Identify which cell holds the provided text, then report its (X, Y) central coordinate. 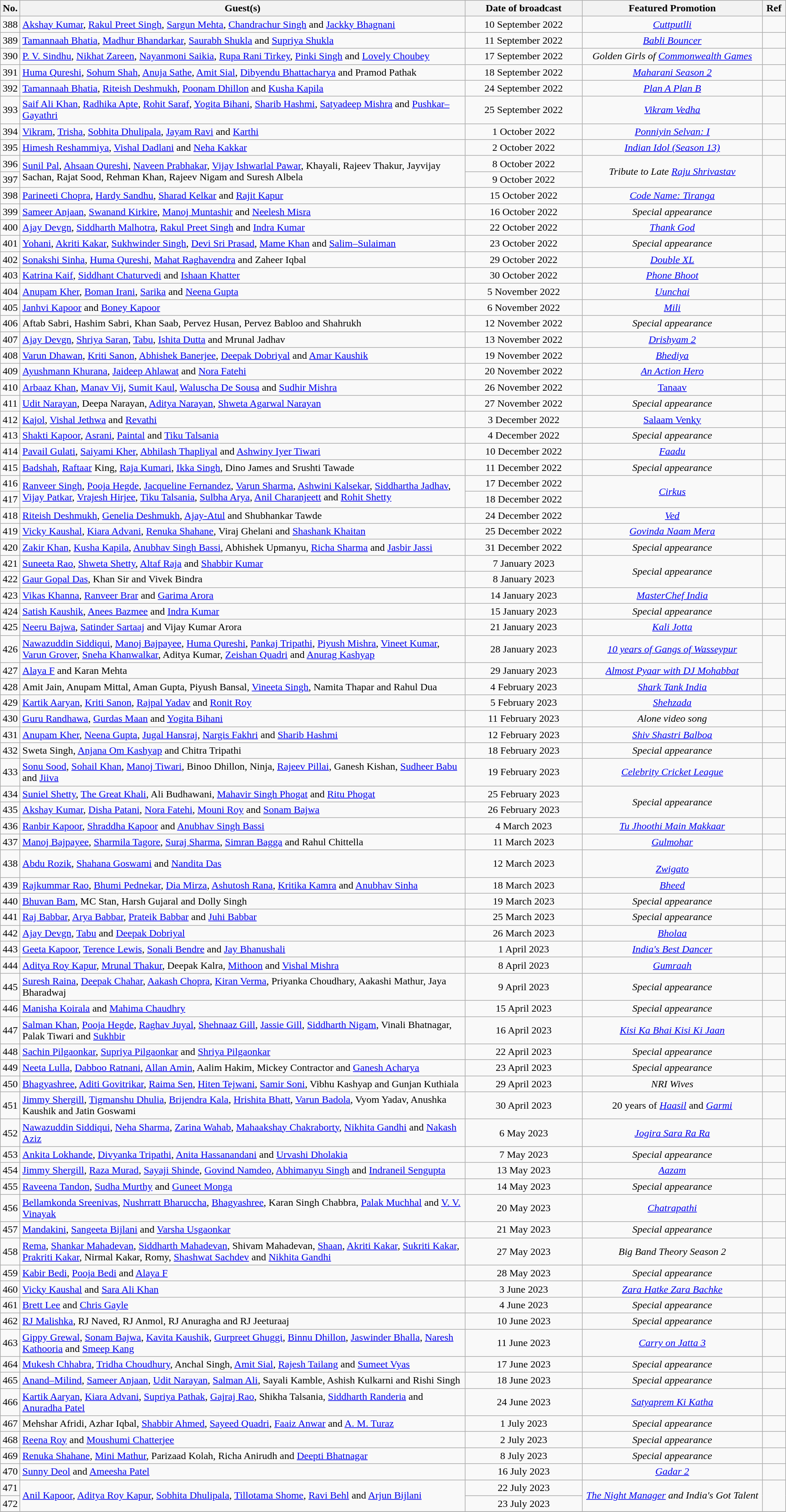
13 May 2023 (523, 1170)
6 November 2022 (523, 308)
467 (10, 1424)
11 September 2022 (523, 40)
Saif Ali Khan, Radhika Apte, Rohit Saraf, Yogita Bihani, Sharib Hashmi, Satyadeep Mishra and Pushkar–Gayathri (243, 110)
Rajkummar Rao, Bhumi Pednekar, Dia Mirza, Ashutosh Rana, Kritika Kamra and Anubhav Sinha (243, 885)
Salaam Venky (672, 419)
Vicky Kaushal and Sara Ali Khan (243, 1289)
7 January 2023 (523, 563)
409 (10, 371)
468 (10, 1440)
453 (10, 1154)
462 (10, 1321)
469 (10, 1456)
Anil Kapoor, Aditya Roy Kapur, Sobhita Dhulipala, Tillotama Shome, Ravi Behl and Arjun Bijlani (243, 1496)
18 December 2022 (523, 500)
21 May 2023 (523, 1230)
3 June 2023 (523, 1289)
24 September 2022 (523, 88)
11 December 2022 (523, 468)
16 October 2022 (523, 211)
Bheed (672, 885)
29 January 2023 (523, 671)
An Action Hero (672, 371)
8 April 2023 (523, 965)
460 (10, 1289)
Raj Babbar, Arya Babbar, Prateik Babbar and Juhi Babbar (243, 917)
India's Best Dancer (672, 949)
Vicky Kaushal, Kiara Advani, Renuka Shahane, Viraj Ghelani and Shashank Khaitan (243, 531)
Ajay Devgn, Shriya Saran, Tabu, Ishita Dutta and Mrunal Jadhav (243, 339)
397 (10, 179)
470 (10, 1472)
8 January 2023 (523, 579)
Satyaprem Ki Katha (672, 1402)
433 (10, 772)
20 November 2022 (523, 371)
389 (10, 40)
18 June 2023 (523, 1381)
455 (10, 1186)
441 (10, 917)
465 (10, 1381)
Sachin Pilgaonkar, Supriya Pilgaonkar and Shriya Pilgaonkar (243, 1052)
Faadu (672, 451)
Alaya F and Karan Mehta (243, 671)
419 (10, 531)
Suneeta Rao, Shweta Shetty, Altaf Raja and Shabbir Kumar (243, 563)
Abdu Rozik, Shahana Goswami and Nandita Das (243, 864)
417 (10, 500)
Badshah, Raftaar King, Raja Kumari, Ikka Singh, Dino James and Srushti Tawade (243, 468)
423 (10, 595)
Ajay Devgn, Siddharth Malhotra, Rakul Preet Singh and Indra Kumar (243, 228)
21 January 2023 (523, 627)
Kajol, Vishal Jethwa and Revathi (243, 419)
Ajay Devgn, Tabu and Deepak Dobriyal (243, 933)
403 (10, 276)
413 (10, 435)
Janhvi Kapoor and Boney Kapoor (243, 308)
430 (10, 718)
Shark Tank India (672, 686)
Sonakshi Sinha, Huma Qureshi, Mahat Raghavendra and Zaheer Iqbal (243, 260)
Anupam Kher, Neena Gupta, Jugal Hansraj, Nargis Fakhri and Sharib Hashmi (243, 735)
434 (10, 794)
Golden Girls of Commonwealth Games (672, 56)
Vikas Khanna, Ranveer Brar and Garima Arora (243, 595)
Celebrity Cricket League (672, 772)
Vikram, Trisha, Sobhita Dhulipala, Jayam Ravi and Karthi (243, 131)
466 (10, 1402)
457 (10, 1230)
442 (10, 933)
25 December 2022 (523, 531)
Zara Hatke Zara Bachke (672, 1289)
428 (10, 686)
12 March 2023 (523, 864)
Salman Khan, Pooja Hegde, Raghav Juyal, Shehnaaz Gill, Jassie Gill, Siddharth Nigam, Vinali Bhatnagar, Palak Tiwari and Sukhbir (243, 1030)
Cuttputlli (672, 24)
25 March 2023 (523, 917)
Ankita Lokhande, Divyanka Tripathi, Anita Hassanandani and Urvashi Dholakia (243, 1154)
Suniel Shetty, The Great Khali, Ali Budhawani, Mahavir Singh Phogat and Ritu Phogat (243, 794)
412 (10, 419)
435 (10, 810)
Ranbir Kapoor, Shraddha Kapoor and Anubhav Singh Bassi (243, 826)
24 December 2022 (523, 515)
Akshay Kumar, Rakul Preet Singh, Sargun Mehta, Chandrachur Singh and Jackky Bhagnani (243, 24)
Manisha Koirala and Mahima Chaudhry (243, 1008)
420 (10, 547)
Renuka Shahane, Mini Mathur, Parizaad Kolah, Richa Anirudh and Deepti Bhatnagar (243, 1456)
1 July 2023 (523, 1424)
Kartik Aaryan, Kriti Sanon, Rajpal Yadav and Ronit Roy (243, 702)
1 October 2022 (523, 131)
Mili (672, 308)
390 (10, 56)
Guru Randhawa, Gurdas Maan and Yogita Bihani (243, 718)
Yohani, Akriti Kakar, Sukhwinder Singh, Devi Sri Prasad, Mame Khan and Salim–Sulaiman (243, 244)
410 (10, 387)
19 November 2022 (523, 355)
Uunchai (672, 292)
Neeru Bajwa, Satinder Sartaaj and Vijay Kumar Arora (243, 627)
5 February 2023 (523, 702)
431 (10, 735)
9 October 2022 (523, 179)
Gumraah (672, 965)
22 April 2023 (523, 1052)
14 January 2023 (523, 595)
396 (10, 163)
1 April 2023 (523, 949)
426 (10, 649)
Udit Narayan, Deepa Narayan, Aditya Narayan, Shweta Agarwal Narayan (243, 403)
Tu Jhoothi Main Makkaar (672, 826)
Katrina Kaif, Siddhant Chaturvedi and Ishaan Khatter (243, 276)
26 February 2023 (523, 810)
Anupam Kher, Boman Irani, Sarika and Neena Gupta (243, 292)
392 (10, 88)
448 (10, 1052)
10 December 2022 (523, 451)
20 years of Haasil and Garmi (672, 1106)
456 (10, 1208)
18 March 2023 (523, 885)
Himesh Reshammiya, Vishal Dadlani and Neha Kakkar (243, 147)
Indian Idol (Season 13) (672, 147)
Carry on Jatta 3 (672, 1343)
421 (10, 563)
Vikram Vedha (672, 110)
429 (10, 702)
Cirkus (672, 492)
437 (10, 842)
30 April 2023 (523, 1106)
407 (10, 339)
404 (10, 292)
28 January 2023 (523, 649)
6 May 2023 (523, 1133)
Aazam (672, 1170)
4 June 2023 (523, 1305)
20 May 2023 (523, 1208)
27 May 2023 (523, 1251)
402 (10, 260)
Kisi Ka Bhai Kisi Ki Jaan (672, 1030)
418 (10, 515)
Kali Jotta (672, 627)
18 February 2023 (523, 751)
Code Name: Tiranga (672, 195)
Tanaav (672, 387)
Anand–Milind, Sameer Anjaan, Udit Narayan, Salman Ali, Sayali Kamble, Ashish Kulkarni and Rishi Singh (243, 1381)
Neeta Lulla, Dabboo Ratnani, Allan Amin, Aalim Hakim, Mickey Contractor and Ganesh Acharya (243, 1068)
Date of broadcast (523, 8)
The Night Manager and India's Got Talent (672, 1496)
15 April 2023 (523, 1008)
5 November 2022 (523, 292)
Guest(s) (243, 8)
Bholaa (672, 933)
Shiv Shastri Balboa (672, 735)
Shakti Kapoor, Asrani, Paintal and Tiku Talsania (243, 435)
17 December 2022 (523, 484)
24 June 2023 (523, 1402)
RJ Malishka, RJ Naved, RJ Anmol, RJ Anuragha and RJ Jeeturaaj (243, 1321)
11 February 2023 (523, 718)
Riteish Deshmukh, Genelia Deshmukh, Ajay-Atul and Shubhankar Tawde (243, 515)
Geeta Kapoor, Terence Lewis, Sonali Bendre and Jay Bhanushali (243, 949)
411 (10, 403)
8 July 2023 (523, 1456)
12 February 2023 (523, 735)
393 (10, 110)
459 (10, 1273)
4 March 2023 (523, 826)
398 (10, 195)
Gadar 2 (672, 1472)
Gaur Gopal Das, Khan Sir and Vivek Bindra (243, 579)
439 (10, 885)
416 (10, 484)
414 (10, 451)
9 April 2023 (523, 986)
Tamannaah Bhatia, Riteish Deshmukh, Poonam Dhillon and Kusha Kapila (243, 88)
4 December 2022 (523, 435)
Zwigato (672, 864)
29 April 2023 (523, 1084)
Jimmy Shergill, Tigmanshu Dhulia, Brijendra Kala, Hrishita Bhatt, Varun Badola, Vyom Yadav, Anushka Kaushik and Jatin Goswami (243, 1106)
22 October 2022 (523, 228)
443 (10, 949)
Sweta Singh, Anjana Om Kashyap and Chitra Tripathi (243, 751)
Satish Kaushik, Anees Bazmee and Indra Kumar (243, 611)
Sonu Sood, Sohail Khan, Manoj Tiwari, Binoo Dhillon, Ninja, Rajeev Pillai, Ganesh Kishan, Sudheer Babu and Jiiva (243, 772)
446 (10, 1008)
26 March 2023 (523, 933)
Pavail Gulati, Saiyami Kher, Abhilash Thapliyal and Ashwiny Iyer Tiwari (243, 451)
4 February 2023 (523, 686)
7 May 2023 (523, 1154)
17 June 2023 (523, 1365)
11 June 2023 (523, 1343)
471 (10, 1488)
432 (10, 751)
10 September 2022 (523, 24)
444 (10, 965)
2 July 2023 (523, 1440)
447 (10, 1030)
438 (10, 864)
P. V. Sindhu, Nikhat Zareen, Nayanmoni Saikia, Rupa Rani Tirkey, Pinki Singh and Lovely Choubey (243, 56)
Bhagyashree, Aditi Govitrikar, Raima Sen, Hiten Tejwani, Samir Soni, Vibhu Kashyap and Gunjan Kuthiala (243, 1084)
450 (10, 1084)
16 April 2023 (523, 1030)
14 May 2023 (523, 1186)
Nawazuddin Siddiqui, Neha Sharma, Zarina Wahab, Mahaakshay Chakraborty, Nikhita Gandhi and Nakash Aziz (243, 1133)
Bellamkonda Sreenivas, Nushrratt Bharuccha, Bhagyashree, Karan Singh Chabbra, Palak Muchhal and V. V. Vinayak (243, 1208)
25 September 2022 (523, 110)
Ponniyin Selvan: I (672, 131)
Parineeti Chopra, Hardy Sandhu, Sharad Kelkar and Rajit Kapur (243, 195)
Jimmy Shergill, Raza Murad, Sayaji Shinde, Govind Namdeo, Abhimanyu Singh and Indraneil Sengupta (243, 1170)
13 November 2022 (523, 339)
425 (10, 627)
424 (10, 611)
464 (10, 1365)
Gulmohar (672, 842)
Ref (774, 8)
Mandakini, Sangeeta Bijlani and Varsha Usgaonkar (243, 1230)
395 (10, 147)
427 (10, 671)
Amit Jain, Anupam Mittal, Aman Gupta, Piyush Bansal, Vineeta Singh, Namita Thapar and Rahul Dua (243, 686)
28 May 2023 (523, 1273)
401 (10, 244)
Tribute to Late Raju Shrivastav (672, 171)
Huma Qureshi, Sohum Shah, Anuja Sathe, Amit Sial, Dibyendu Bhattacharya and Pramod Pathak (243, 72)
406 (10, 323)
Mukesh Chhabra, Tridha Choudhury, Anchal Singh, Amit Sial, Rajesh Tailang and Sumeet Vyas (243, 1365)
452 (10, 1133)
10 June 2023 (523, 1321)
11 March 2023 (523, 842)
Maharani Season 2 (672, 72)
25 February 2023 (523, 794)
463 (10, 1343)
Tamannaah Bhatia, Madhur Bhandarkar, Saurabh Shukla and Supriya Shukla (243, 40)
Shehzada (672, 702)
458 (10, 1251)
394 (10, 131)
Babli Bouncer (672, 40)
30 October 2022 (523, 276)
22 July 2023 (523, 1488)
23 July 2023 (523, 1504)
Reena Roy and Moushumi Chatterjee (243, 1440)
472 (10, 1504)
Plan A Plan B (672, 88)
12 November 2022 (523, 323)
3 December 2022 (523, 419)
26 November 2022 (523, 387)
19 February 2023 (523, 772)
Double XL (672, 260)
18 September 2022 (523, 72)
Zakir Khan, Kusha Kapila, Anubhav Singh Bassi, Abhishek Upmanyu, Richa Sharma and Jasbir Jassi (243, 547)
405 (10, 308)
422 (10, 579)
Chatrapathi (672, 1208)
400 (10, 228)
No. (10, 8)
Kabir Bedi, Pooja Bedi and Alaya F (243, 1273)
449 (10, 1068)
8 October 2022 (523, 163)
10 years of Gangs of Wasseypur (672, 649)
Bhediya (672, 355)
31 December 2022 (523, 547)
29 October 2022 (523, 260)
Suresh Raina, Deepak Chahar, Aakash Chopra, Kiran Verma, Priyanka Choudhary, Aakashi Mathur, Jaya Bharadwaj (243, 986)
Gippy Grewal, Sonam Bajwa, Kavita Kaushik, Gurpreet Ghuggi, Binnu Dhillon, Jaswinder Bhalla, Naresh Kathooria and Smeep Kang (243, 1343)
Aftab Sabri, Hashim Sabri, Khan Saab, Pervez Husan, Pervez Babloo and Shahrukh (243, 323)
Thank God (672, 228)
408 (10, 355)
451 (10, 1106)
Sameer Anjaan, Swanand Kirkire, Manoj Muntashir and Neelesh Misra (243, 211)
461 (10, 1305)
MasterChef India (672, 595)
Manoj Bajpayee, Sharmila Tagore, Suraj Sharma, Simran Bagga and Rahul Chittella (243, 842)
Ved (672, 515)
23 April 2023 (523, 1068)
Drishyam 2 (672, 339)
Almost Pyaar with DJ Mohabbat (672, 671)
Featured Promotion (672, 8)
Big Band Theory Season 2 (672, 1251)
Phone Bhoot (672, 276)
Sunny Deol and Ameesha Patel (243, 1472)
Jogira Sara Ra Ra (672, 1133)
Ayushmann Khurana, Jaideep Ahlawat and Nora Fatehi (243, 371)
399 (10, 211)
27 November 2022 (523, 403)
454 (10, 1170)
15 January 2023 (523, 611)
16 July 2023 (523, 1472)
2 October 2022 (523, 147)
19 March 2023 (523, 901)
Brett Lee and Chris Gayle (243, 1305)
Kartik Aaryan, Kiara Advani, Supriya Pathak, Gajraj Rao, Shikha Talsania, Siddharth Randeria and Anuradha Patel (243, 1402)
17 September 2022 (523, 56)
15 October 2022 (523, 195)
Govinda Naam Mera (672, 531)
23 October 2022 (523, 244)
Aditya Roy Kapur, Mrunal Thakur, Deepak Kalra, Mithoon and Vishal Mishra (243, 965)
NRI Wives (672, 1084)
436 (10, 826)
415 (10, 468)
388 (10, 24)
440 (10, 901)
Varun Dhawan, Kriti Sanon, Abhishek Banerjee, Deepak Dobriyal and Amar Kaushik (243, 355)
Akshay Kumar, Disha Patani, Nora Fatehi, Mouni Roy and Sonam Bajwa (243, 810)
Mehshar Afridi, Azhar Iqbal, Shabbir Ahmed, Sayeed Quadri, Faaiz Anwar and A. M. Turaz (243, 1424)
Alone video song (672, 718)
Bhuvan Bam, MC Stan, Harsh Gujaral and Dolly Singh (243, 901)
Raveena Tandon, Sudha Murthy and Guneet Monga (243, 1186)
391 (10, 72)
Arbaaz Khan, Manav Vij, Sumit Kaul, Waluscha De Sousa and Sudhir Mishra (243, 387)
445 (10, 986)
